Search for the cell housing the specified text and yield its [x, y] center coordinate. 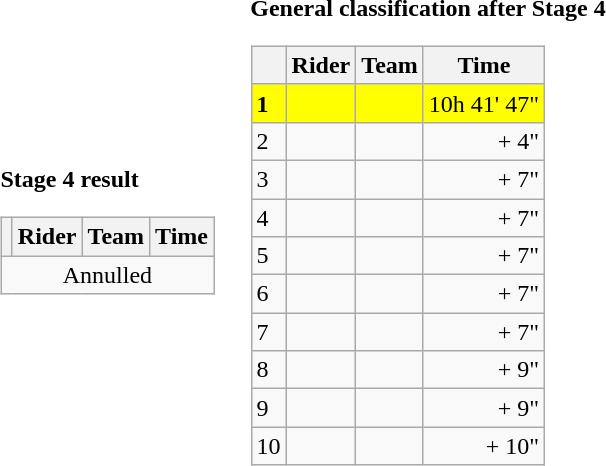
+ 4" [484, 141]
1 [268, 103]
5 [268, 256]
10 [268, 446]
Annulled [107, 275]
9 [268, 408]
2 [268, 141]
7 [268, 332]
+ 10" [484, 446]
10h 41' 47" [484, 103]
8 [268, 370]
6 [268, 294]
4 [268, 217]
3 [268, 179]
